Scan for the cell matching the given text and deliver its (x, y) coordinate at center. 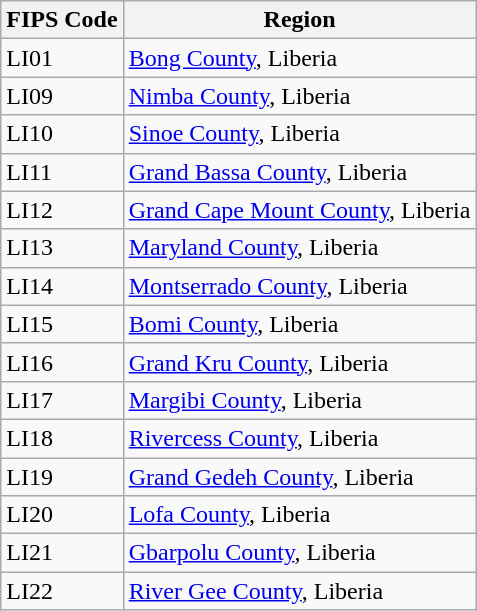
LI11 (62, 172)
LI10 (62, 134)
Grand Gedeh County, Liberia (300, 477)
Rivercess County, Liberia (300, 438)
LI01 (62, 58)
Grand Cape Mount County, Liberia (300, 210)
LI17 (62, 400)
LI18 (62, 438)
FIPS Code (62, 20)
LI15 (62, 324)
LI14 (62, 286)
Region (300, 20)
Grand Bassa County, Liberia (300, 172)
Montserrado County, Liberia (300, 286)
LI13 (62, 248)
Bong County, Liberia (300, 58)
LI21 (62, 553)
Grand Kru County, Liberia (300, 362)
River Gee County, Liberia (300, 591)
Nimba County, Liberia (300, 96)
Sinoe County, Liberia (300, 134)
Lofa County, Liberia (300, 515)
LI22 (62, 591)
Margibi County, Liberia (300, 400)
Bomi County, Liberia (300, 324)
Gbarpolu County, Liberia (300, 553)
Maryland County, Liberia (300, 248)
LI16 (62, 362)
LI19 (62, 477)
LI12 (62, 210)
LI20 (62, 515)
LI09 (62, 96)
